Scan for the cell matching the given text and deliver its (X, Y) coordinate at center. 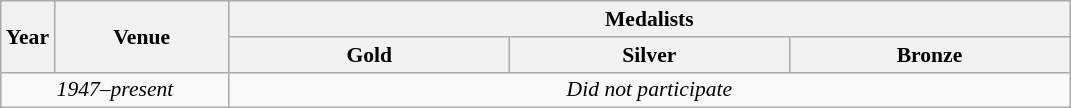
1947–present (115, 90)
Year (28, 36)
Venue (142, 36)
Silver (649, 55)
Bronze (929, 55)
Gold (369, 55)
Did not participate (649, 90)
Medalists (649, 19)
